For the text-containing cell, return its midpoint in (X, Y) coordinate format. 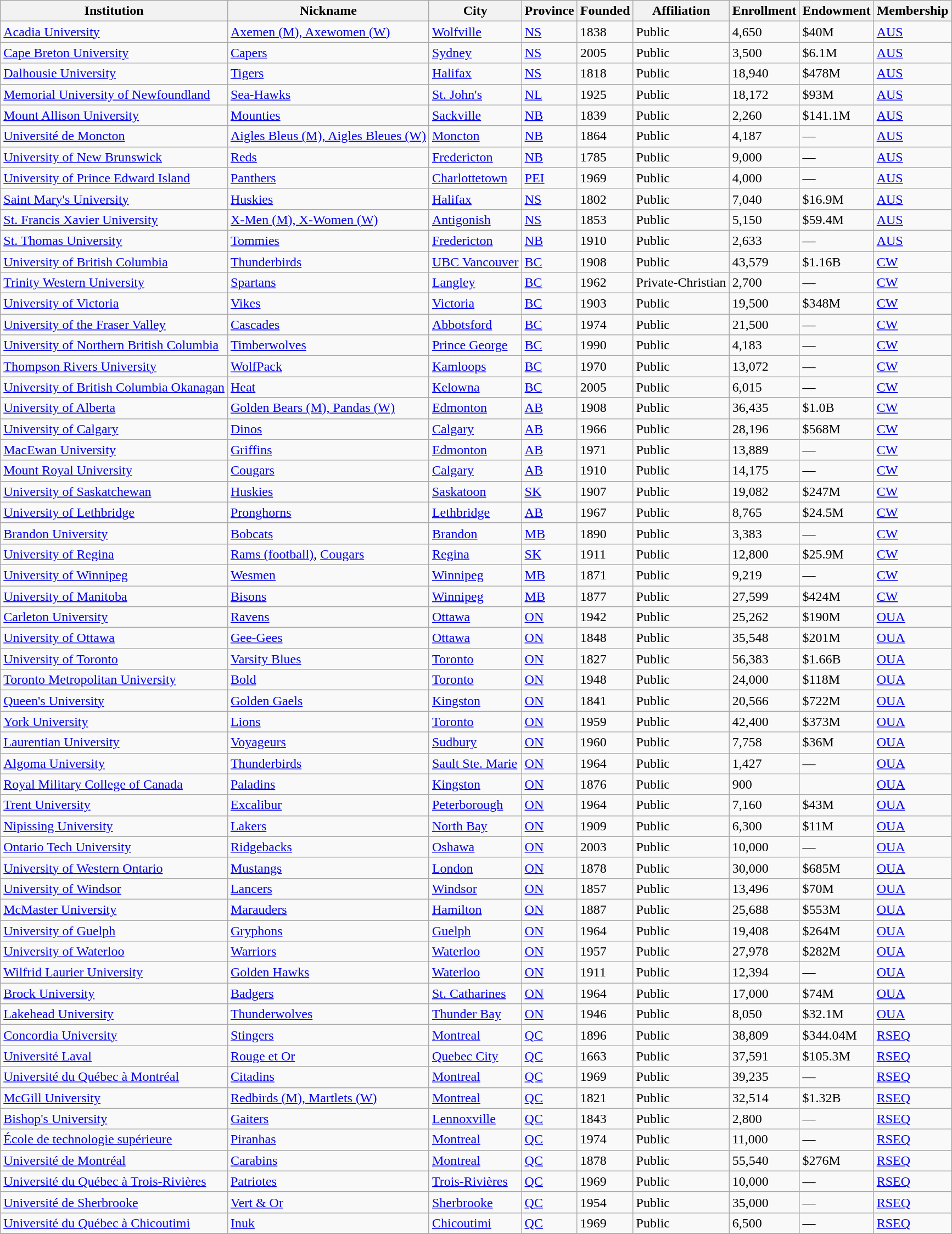
Inuk (328, 1223)
4,650 (764, 32)
1946 (605, 1014)
Lakers (328, 826)
17,000 (764, 993)
University of British Columbia (114, 262)
$344.04M (837, 1035)
University of Guelph (114, 931)
3,500 (764, 53)
Toronto Metropolitan University (114, 680)
Warriors (328, 952)
Aigles Bleus (M), Aigles Bleues (W) (328, 136)
Ontario Tech University (114, 847)
2,800 (764, 1119)
Dinos (328, 429)
$1.16B (837, 262)
Royal Military College of Canada (114, 784)
Pronghorns (328, 512)
1960 (605, 742)
$74M (837, 993)
$40M (837, 32)
13,889 (764, 450)
38,809 (764, 1035)
Brandon University (114, 533)
19,082 (764, 492)
London (475, 868)
University of Windsor (114, 889)
$70M (837, 889)
Gaiters (328, 1119)
35,000 (764, 1202)
University of Winnipeg (114, 575)
University of New Brunswick (114, 157)
$6.1M (837, 53)
Lancers (328, 889)
1663 (605, 1056)
Trois-Rivières (475, 1181)
Redbirds (M), Martlets (W) (328, 1098)
$1.66B (837, 659)
$373M (837, 722)
North Bay (475, 826)
$685M (837, 868)
19,408 (764, 931)
York University (114, 722)
Vikes (328, 304)
Lakehead University (114, 1014)
13,496 (764, 889)
Mount Royal University (114, 471)
Mount Allison University (114, 115)
32,514 (764, 1098)
Memorial University of Newfoundland (114, 94)
Brandon (475, 533)
Bold (328, 680)
Université du Québec à Montréal (114, 1077)
Prince George (475, 345)
7,160 (764, 805)
Wolfville (475, 32)
1877 (605, 596)
Hamilton (475, 909)
Enrollment (764, 11)
1841 (605, 701)
Laurentian University (114, 742)
6,015 (764, 387)
Tigers (328, 74)
1821 (605, 1098)
5,150 (764, 220)
Badgers (328, 993)
St. Catharines (475, 993)
McGill University (114, 1098)
Sea-Hawks (328, 94)
Thunder Bay (475, 1014)
1887 (605, 909)
28,196 (764, 429)
Sudbury (475, 742)
900 (764, 784)
$36M (837, 742)
21,500 (764, 325)
University of Calgary (114, 429)
PEI (549, 178)
$201M (837, 638)
Rouge et Or (328, 1056)
3,383 (764, 533)
35,548 (764, 638)
$722M (837, 701)
Chicoutimi (475, 1223)
$16.9M (837, 199)
Timberwolves (328, 345)
Patriotes (328, 1181)
Sydney (475, 53)
NL (549, 94)
30,000 (764, 868)
$32.1M (837, 1014)
Dalhousie University (114, 74)
1948 (605, 680)
University of Ottawa (114, 638)
9,219 (764, 575)
Université de Montréal (114, 1160)
1959 (605, 722)
Voyageurs (328, 742)
Tommies (328, 241)
6,500 (764, 1223)
Sackville (475, 115)
1785 (605, 157)
Windsor (475, 889)
Sault Ste. Marie (475, 763)
Carleton University (114, 617)
Golden Hawks (328, 973)
1839 (605, 115)
WolfPack (328, 366)
Kelowna (475, 387)
1876 (605, 784)
University of Saskatchewan (114, 492)
Wilfrid Laurier University (114, 973)
Cougars (328, 471)
Griffins (328, 450)
University of Toronto (114, 659)
St. John's (475, 94)
Charlottetown (475, 178)
1818 (605, 74)
$348M (837, 304)
Marauders (328, 909)
Carabins (328, 1160)
1857 (605, 889)
University of Manitoba (114, 596)
1967 (605, 512)
1966 (605, 429)
Institution (114, 11)
Bobcats (328, 533)
56,383 (764, 659)
Bisons (328, 596)
11,000 (764, 1140)
18,172 (764, 94)
Concordia University (114, 1035)
Panthers (328, 178)
27,978 (764, 952)
Mustangs (328, 868)
McMaster University (114, 909)
Reds (328, 157)
6,300 (764, 826)
St. Thomas University (114, 241)
X-Men (M), X-Women (W) (328, 220)
University of Victoria (114, 304)
Ridgebacks (328, 847)
Golden Bears (M), Pandas (W) (328, 408)
Citadins (328, 1077)
Antigonish (475, 220)
University of the Fraser Valley (114, 325)
12,394 (764, 973)
Varsity Blues (328, 659)
4,000 (764, 178)
24,000 (764, 680)
Vert & Or (328, 1202)
1,427 (764, 763)
Lennoxville (475, 1119)
12,800 (764, 554)
Thompson Rivers University (114, 366)
$282M (837, 952)
Victoria (475, 304)
University of Northern British Columbia (114, 345)
Spartans (328, 283)
Membership (912, 11)
Trent University (114, 805)
1971 (605, 450)
Langley (475, 283)
1907 (605, 492)
Queen's University (114, 701)
Trinity Western University (114, 283)
Acadia University (114, 32)
Mounties (328, 115)
$11M (837, 826)
$264M (837, 931)
25,262 (764, 617)
Axemen (M), Axewomen (W) (328, 32)
Bishop's University (114, 1119)
1838 (605, 32)
37,591 (764, 1056)
$93M (837, 94)
Saint Mary's University (114, 199)
$553M (837, 909)
$43M (837, 805)
École de technologie supérieure (114, 1140)
1890 (605, 533)
Lions (328, 722)
St. Francis Xavier University (114, 220)
2,260 (764, 115)
1990 (605, 345)
Université Laval (114, 1056)
Quebec City (475, 1056)
Endowment (837, 11)
Université du Québec à Trois-Rivières (114, 1181)
1957 (605, 952)
Nickname (328, 11)
42,400 (764, 722)
Peterborough (475, 805)
2,700 (764, 283)
20,566 (764, 701)
2003 (605, 847)
19,500 (764, 304)
$1.0B (837, 408)
Piranhas (328, 1140)
1942 (605, 617)
Gryphons (328, 931)
$59.4M (837, 220)
27,599 (764, 596)
Wesmen (328, 575)
Moncton (475, 136)
Algoma University (114, 763)
$276M (837, 1160)
University of Lethbridge (114, 512)
Golden Gaels (328, 701)
1843 (605, 1119)
Gee-Gees (328, 638)
University of Prince Edward Island (114, 178)
Excalibur (328, 805)
4,187 (764, 136)
1827 (605, 659)
$25.9M (837, 554)
Nipissing University (114, 826)
City (475, 11)
1864 (605, 136)
Université du Québec à Chicoutimi (114, 1223)
Guelph (475, 931)
Founded (605, 11)
8,765 (764, 512)
University of Waterloo (114, 952)
13,072 (764, 366)
43,579 (764, 262)
1909 (605, 826)
Lethbridge (475, 512)
55,540 (764, 1160)
36,435 (764, 408)
$424M (837, 596)
Private-Christian (681, 283)
18,940 (764, 74)
$141.1M (837, 115)
Oshawa (475, 847)
1871 (605, 575)
Capers (328, 53)
Thunderwolves (328, 1014)
Rams (football), Cougars (328, 554)
1954 (605, 1202)
Kamloops (475, 366)
Paladins (328, 784)
4,183 (764, 345)
University of Alberta (114, 408)
Sherbrooke (475, 1202)
Cascades (328, 325)
MacEwan University (114, 450)
Stingers (328, 1035)
8,050 (764, 1014)
7,040 (764, 199)
1970 (605, 366)
$478M (837, 74)
UBC Vancouver (475, 262)
$190M (837, 617)
Université de Moncton (114, 136)
Regina (475, 554)
University of British Columbia Okanagan (114, 387)
Province (549, 11)
Cape Breton University (114, 53)
Heat (328, 387)
Brock University (114, 993)
Ravens (328, 617)
1896 (605, 1035)
$24.5M (837, 512)
University of Western Ontario (114, 868)
$105.3M (837, 1056)
1802 (605, 199)
9,000 (764, 157)
$247M (837, 492)
1903 (605, 304)
2,633 (764, 241)
1848 (605, 638)
1962 (605, 283)
1853 (605, 220)
Abbotsford (475, 325)
1925 (605, 94)
Affiliation (681, 11)
Université de Sherbrooke (114, 1202)
University of Regina (114, 554)
25,688 (764, 909)
$1.32B (837, 1098)
$118M (837, 680)
$568M (837, 429)
Saskatoon (475, 492)
14,175 (764, 471)
39,235 (764, 1077)
7,758 (764, 742)
